From the cell containing the given text, extract its center point as (X, Y) coordinate. 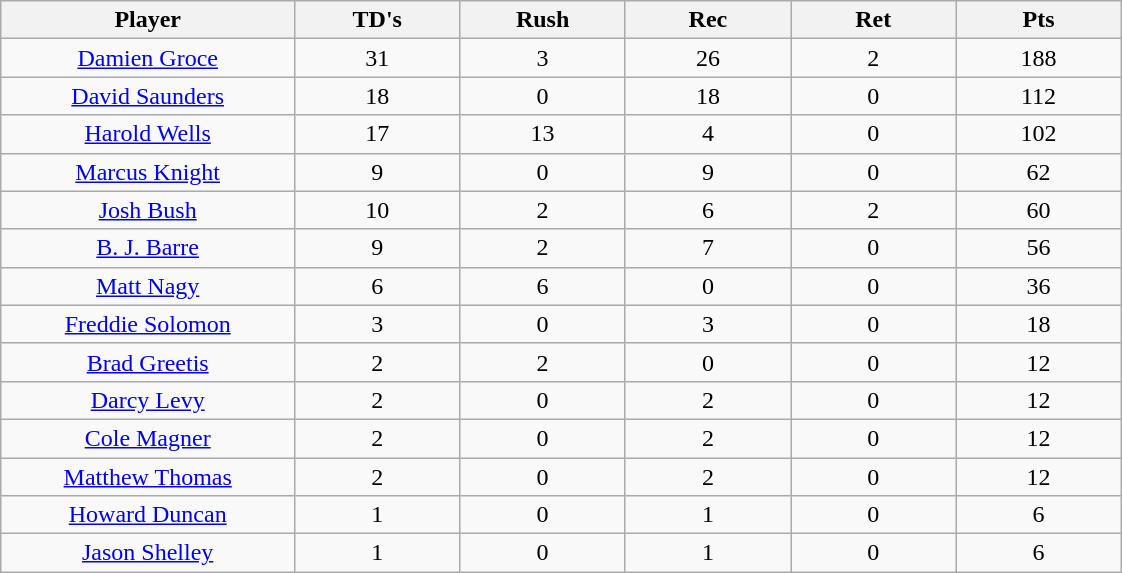
Marcus Knight (148, 172)
4 (708, 134)
Cole Magner (148, 438)
17 (378, 134)
B. J. Barre (148, 248)
10 (378, 210)
David Saunders (148, 96)
102 (1038, 134)
36 (1038, 286)
13 (542, 134)
112 (1038, 96)
Howard Duncan (148, 515)
Matthew Thomas (148, 477)
26 (708, 58)
Damien Groce (148, 58)
Matt Nagy (148, 286)
7 (708, 248)
188 (1038, 58)
Ret (874, 20)
Brad Greetis (148, 362)
Josh Bush (148, 210)
56 (1038, 248)
31 (378, 58)
Darcy Levy (148, 400)
Jason Shelley (148, 553)
TD's (378, 20)
Harold Wells (148, 134)
60 (1038, 210)
Player (148, 20)
Rec (708, 20)
62 (1038, 172)
Freddie Solomon (148, 324)
Rush (542, 20)
Pts (1038, 20)
